Extract the (X, Y) coordinate from the center of the cell holding the provided text.  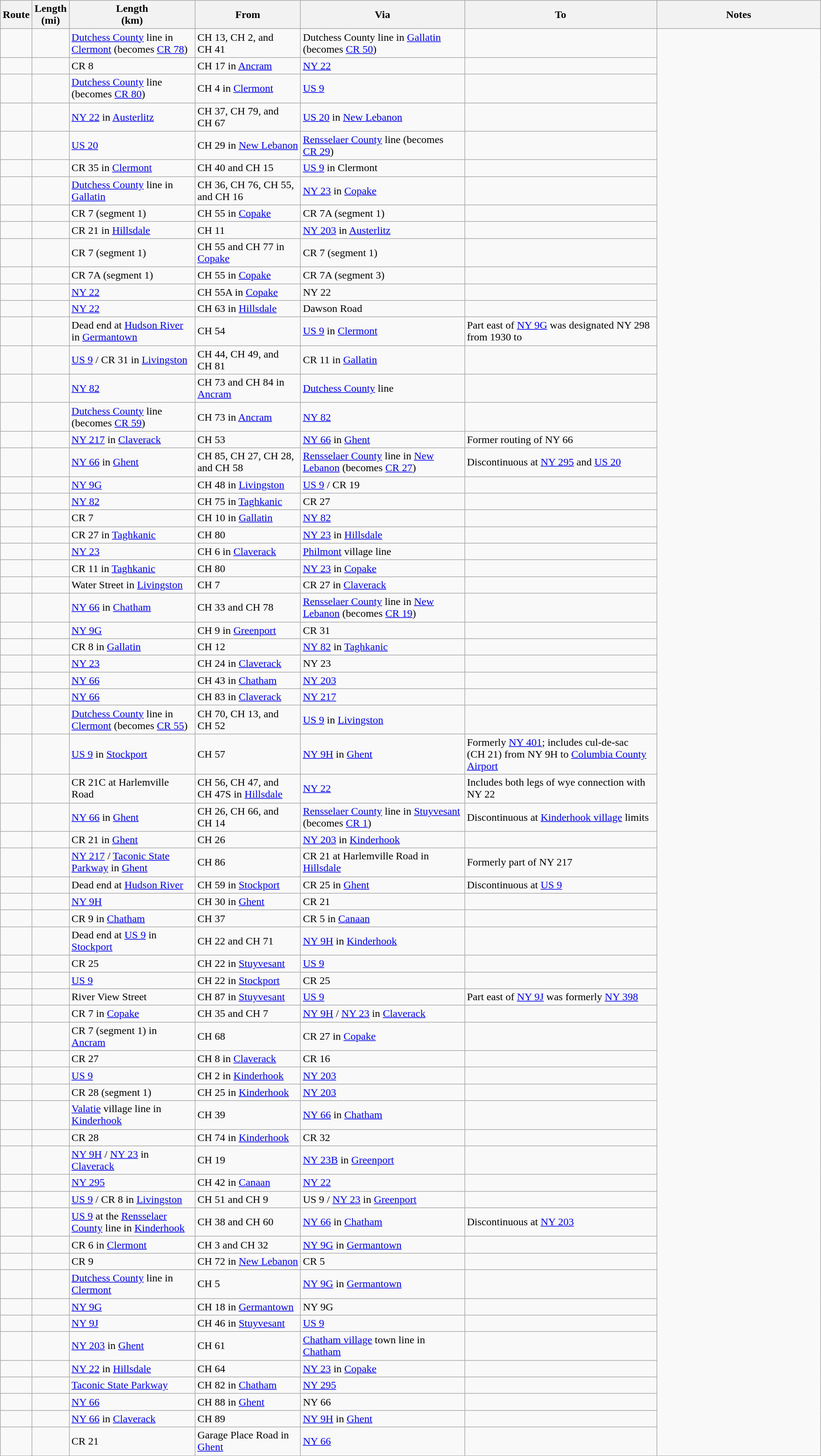
CH 57 (248, 754)
NY 217 / Taconic State Parkway in Ghent (132, 862)
US 9 / CR 19 (382, 485)
CH 2 in Kinderhook (248, 1076)
CH 22 in Stuyvesant (248, 963)
CH 6 in Claverack (248, 551)
Philmont village line (382, 551)
CH 22 and CH 71 (248, 941)
River View Street (132, 997)
Dutchess County line in Clermont (becomes CR 55) (132, 719)
CR 27 in Copake (382, 1036)
CR 35 in Clermont (132, 168)
Rensselaer County line (becomes CR 29) (382, 146)
Formerly part of NY 217 (560, 862)
US 9 / NY 23 in Greenport (382, 1199)
NY 203 in Ghent (132, 1346)
CH 8 in Claverack (248, 1059)
Part east of NY 9J was formerly NY 398 (560, 997)
CH 44, CH 49, and CH 81 (248, 360)
CH 63 in Hillsdale (248, 309)
Formerly NY 401; includes cul-de-sac (CH 21) from NY 9H to Columbia County Airport (560, 754)
CR 11 in Gallatin (382, 360)
US 9 / CR 8 in Livingston (132, 1199)
CH 39 (248, 1115)
CR 7A (segment 3) (382, 275)
From (248, 15)
CR 7 (132, 518)
NY 9J (132, 1324)
CH 73 in Ancram (248, 417)
CR 6 in Clermont (132, 1245)
CH 75 in Taghkanic (248, 501)
Rensselaer County line in New Lebanon (becomes CR 19) (382, 607)
CR 9 (132, 1261)
CR 8 in Gallatin (132, 647)
CH 10 in Gallatin (248, 518)
CH 89 (248, 1419)
Discontinuous at NY 203 (560, 1222)
CH 3 and CH 32 (248, 1245)
CH 43 in Chatham (248, 680)
Dead end at Hudson River (132, 885)
US 20 in New Lebanon (382, 117)
CH 70, CH 13, and CH 52 (248, 719)
CR 8 (132, 66)
CH 29 in New Lebanon (248, 146)
CR 25 in Ghent (382, 885)
To (560, 15)
CH 4 in Clermont (248, 89)
US 9 / CR 31 in Livingston (132, 360)
CR 21 at Harlemville Road in Hillsdale (382, 862)
CH 83 in Claverack (248, 697)
Dutchess County line in Clermont (becomes CR 78) (132, 43)
NY 23 in Hillsdale (382, 535)
NY 203 in Kinderhook (382, 840)
Dead end at US 9 in Stockport (132, 941)
CH 74 in Kinderhook (248, 1138)
CH 18 in Germantown (248, 1307)
Discontinuous at NY 295 and US 20 (560, 462)
CH 30 in Ghent (248, 902)
Former routing of NY 66 (560, 440)
Dutchess County line (becomes CR 80) (132, 89)
CH 87 in Stuyvesant (248, 997)
CR 31 (382, 630)
Route (16, 15)
CH 38 and CH 60 (248, 1222)
NY 9H (132, 902)
CH 11 (248, 230)
CH 22 in Stockport (248, 980)
CH 73 and CH 84 in Ancram (248, 389)
CH 85, CH 27, CH 28, and CH 58 (248, 462)
US 9 in Stockport (132, 754)
US 20 (132, 146)
CH 24 in Claverack (248, 664)
CH 46 in Stuyvesant (248, 1324)
Garage Place Road in Ghent (248, 1442)
NY 22 in Hillsdale (132, 1369)
NY 23B in Greenport (382, 1160)
CH 88 in Ghent (248, 1402)
Dutchess County line in Gallatin (132, 190)
Valatie village line in Kinderhook (132, 1115)
CR 9 in Chatham (132, 918)
CR 27 in Taghkanic (132, 535)
CH 48 in Livingston (248, 485)
Dawson Road (382, 309)
CR 16 (382, 1059)
CH 12 (248, 647)
Dutchess County line (becomes CR 59) (132, 417)
NY 66 in Claverack (132, 1419)
CR 7 (segment 1) in Ancram (132, 1036)
CR 5 (382, 1261)
CH 53 (248, 440)
CH 42 in Canaan (248, 1183)
CR 27 in Claverack (382, 585)
CR 7 in Copake (132, 1014)
CR 21 in Hillsdale (132, 230)
Dutchess County line (382, 389)
NY 82 in Taghkanic (382, 647)
Rensselaer County line in New Lebanon (becomes CR 27) (382, 462)
CR 11 in Taghkanic (132, 568)
CH 19 (248, 1160)
CH 36, CH 76, CH 55, and CH 16 (248, 190)
Dutchess County line in Gallatin (becomes CR 50) (382, 43)
Rensselaer County line in Stuyvesant (becomes CR 1) (382, 817)
CH 5 (248, 1284)
CH 55 and CH 77 in Copake (248, 253)
Water Street in Livingston (132, 585)
CR 21C at Harlemville Road (132, 789)
CH 26, CH 66, and CH 14 (248, 817)
CR 28 (segment 1) (132, 1092)
Includes both legs of wye connection with NY 22 (560, 789)
CH 35 and CH 7 (248, 1014)
Chatham village town line in Chatham (382, 1346)
CH 61 (248, 1346)
Via (382, 15)
CH 86 (248, 862)
CR 5 in Canaan (382, 918)
CH 82 in Chatham (248, 1385)
CH 37 (248, 918)
Taconic State Parkway (132, 1385)
NY 22 in Austerlitz (132, 117)
Part east of NY 9G was designated NY 298 from 1930 to (560, 332)
CH 13, CH 2, and CH 41 (248, 43)
CR 28 (132, 1138)
US 9 at the Rensselaer County line in Kinderhook (132, 1222)
US 9 in Livingston (382, 719)
CH 68 (248, 1036)
CH 40 and CH 15 (248, 168)
Discontinuous at US 9 (560, 885)
NY 9H in Kinderhook (382, 941)
Dead end at Hudson River in Germantown (132, 332)
CH 26 (248, 840)
CH 64 (248, 1369)
CR 21 in Ghent (132, 840)
CH 17 in Ancram (248, 66)
CH 54 (248, 332)
CH 37, CH 79, and CH 67 (248, 117)
CH 59 in Stockport (248, 885)
CH 72 in New Lebanon (248, 1261)
Dutchess County line in Clermont (132, 1284)
NY 203 in Austerlitz (382, 230)
NY 217 (382, 697)
CH 25 in Kinderhook (248, 1092)
NY 217 in Claverack (132, 440)
Discontinuous at Kinderhook village limits (560, 817)
Length(mi) (50, 15)
CR 32 (382, 1138)
CH 9 in Greenport (248, 630)
CH 33 and CH 78 (248, 607)
CH 51 and CH 9 (248, 1199)
Notes (739, 15)
Length(km) (132, 15)
CH 56, CH 47, and CH 47S in Hillsdale (248, 789)
CH 7 (248, 585)
CH 55A in Copake (248, 292)
